Return the (x, y) coordinate for the center point of the cell that contains the specified text.  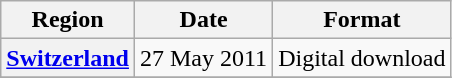
Region (68, 20)
Digital download (362, 58)
27 May 2011 (203, 58)
Switzerland (68, 58)
Date (203, 20)
Format (362, 20)
